Identify which cell holds the provided text, then report its [x, y] central coordinate. 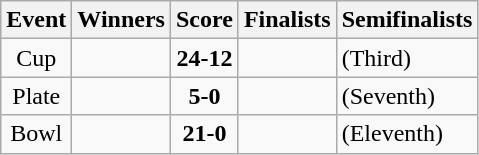
Finalists [287, 20]
Cup [36, 58]
Semifinalists [407, 20]
Score [204, 20]
Bowl [36, 134]
Event [36, 20]
(Third) [407, 58]
Winners [122, 20]
(Eleventh) [407, 134]
21-0 [204, 134]
5-0 [204, 96]
(Seventh) [407, 96]
24-12 [204, 58]
Plate [36, 96]
